Pinpoint the cell where the given text exists, returning its [X, Y] midpoint coordinate. 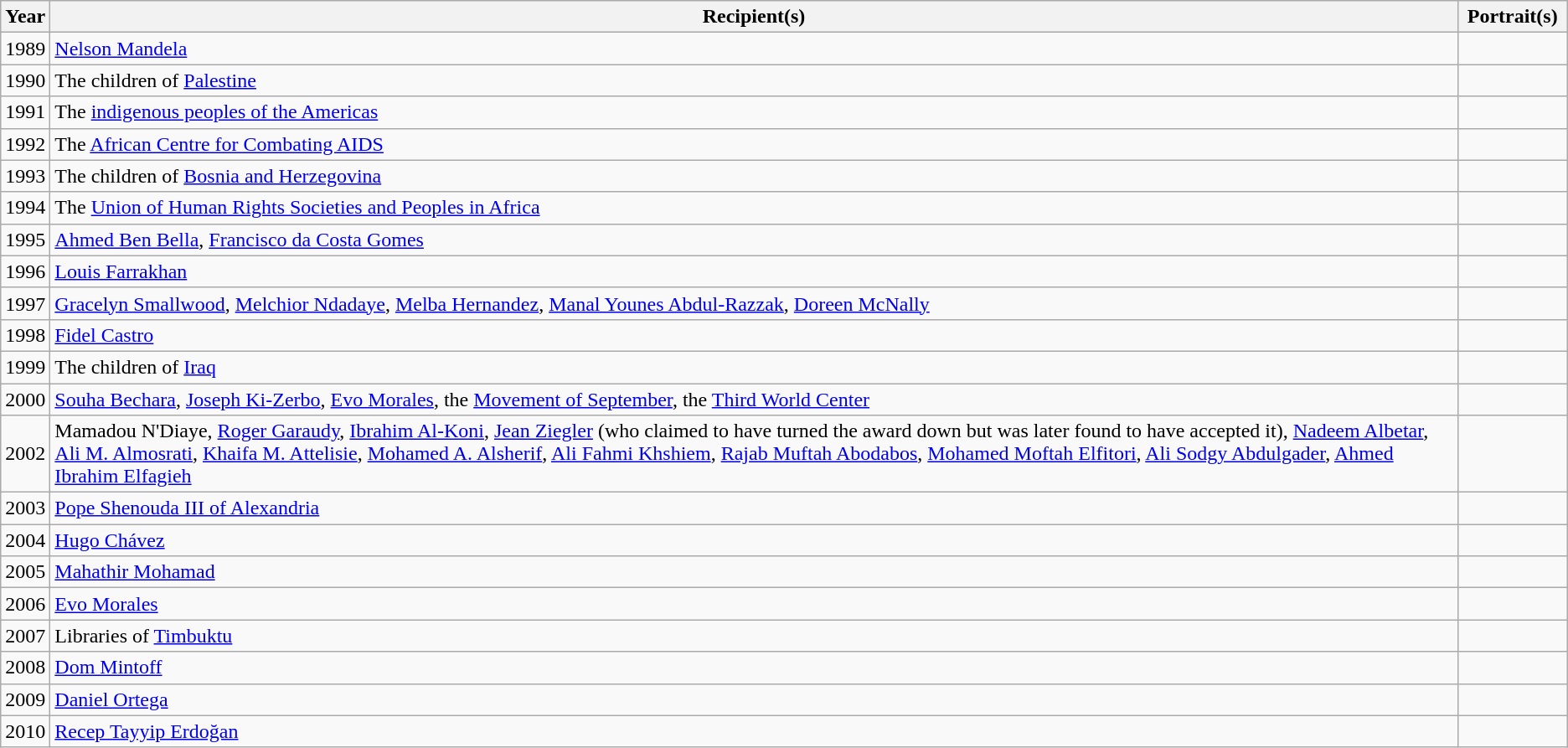
Year [25, 17]
Recipient(s) [754, 17]
Ahmed Ben Bella, Francisco da Costa Gomes [754, 240]
1996 [25, 271]
1995 [25, 240]
2009 [25, 699]
The children of Bosnia and Herzegovina [754, 176]
Evo Morales [754, 604]
2007 [25, 636]
2000 [25, 400]
Portrait(s) [1513, 17]
Mahathir Mohamad [754, 572]
1990 [25, 80]
Gracelyn Smallwood, Melchior Ndadaye, Melba Hernandez, Manal Younes Abdul-Razzak, Doreen McNally [754, 303]
Daniel Ortega [754, 699]
Recep Tayyip Erdoğan [754, 731]
2003 [25, 508]
2002 [25, 454]
Pope Shenouda III of Alexandria [754, 508]
2008 [25, 668]
1992 [25, 144]
1991 [25, 112]
The African Centre for Combating AIDS [754, 144]
Libraries of Timbuktu [754, 636]
2006 [25, 604]
The children of Iraq [754, 367]
The indigenous peoples of the Americas [754, 112]
Souha Bechara, Joseph Ki-Zerbo, Evo Morales, the Movement of September, the Third World Center [754, 400]
Nelson Mandela [754, 49]
The Union of Human Rights Societies and Peoples in Africa [754, 208]
1994 [25, 208]
2004 [25, 540]
1997 [25, 303]
Dom Mintoff [754, 668]
The children of Palestine [754, 80]
2005 [25, 572]
1999 [25, 367]
Fidel Castro [754, 335]
1993 [25, 176]
Louis Farrakhan [754, 271]
Hugo Chávez [754, 540]
1998 [25, 335]
1989 [25, 49]
2010 [25, 731]
